Search for the cell housing the specified text and yield its (X, Y) center coordinate. 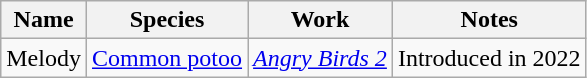
Introduced in 2022 (489, 58)
Melody (44, 58)
Angry Birds 2 (320, 58)
Work (320, 20)
Notes (489, 20)
Species (166, 20)
Name (44, 20)
Common potoo (166, 58)
